Provide the (X, Y) coordinate of the cell's center where the given text is located.  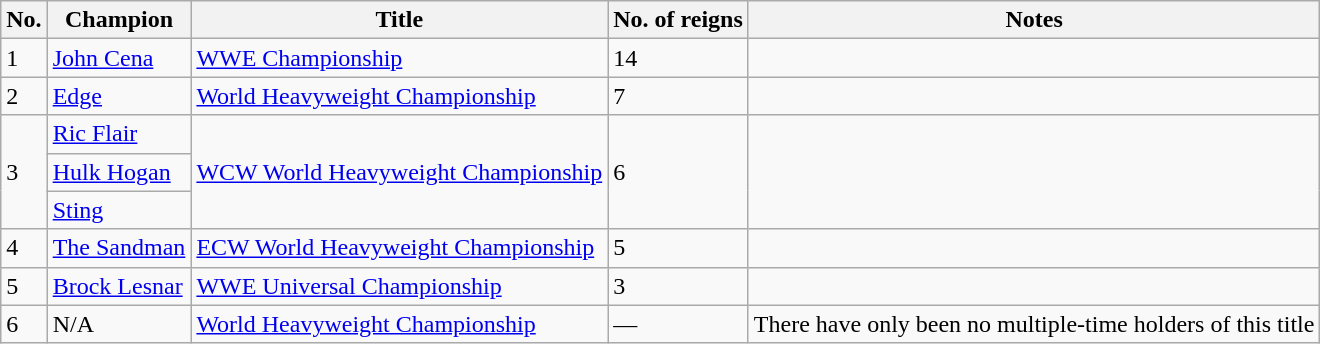
4 (24, 248)
The Sandman (119, 248)
Title (400, 20)
Brock Lesnar (119, 286)
2 (24, 96)
WWE Universal Championship (400, 286)
No. of reigns (678, 20)
N/A (119, 324)
Notes (1034, 20)
WCW World Heavyweight Championship (400, 172)
Champion (119, 20)
WWE Championship (400, 58)
Sting (119, 210)
— (678, 324)
Edge (119, 96)
John Cena (119, 58)
Ric Flair (119, 134)
1 (24, 58)
No. (24, 20)
Hulk Hogan (119, 172)
14 (678, 58)
ECW World Heavyweight Championship (400, 248)
7 (678, 96)
There have only been no multiple-time holders of this title (1034, 324)
